Pinpoint the cell where the given text exists, returning its (x, y) midpoint coordinate. 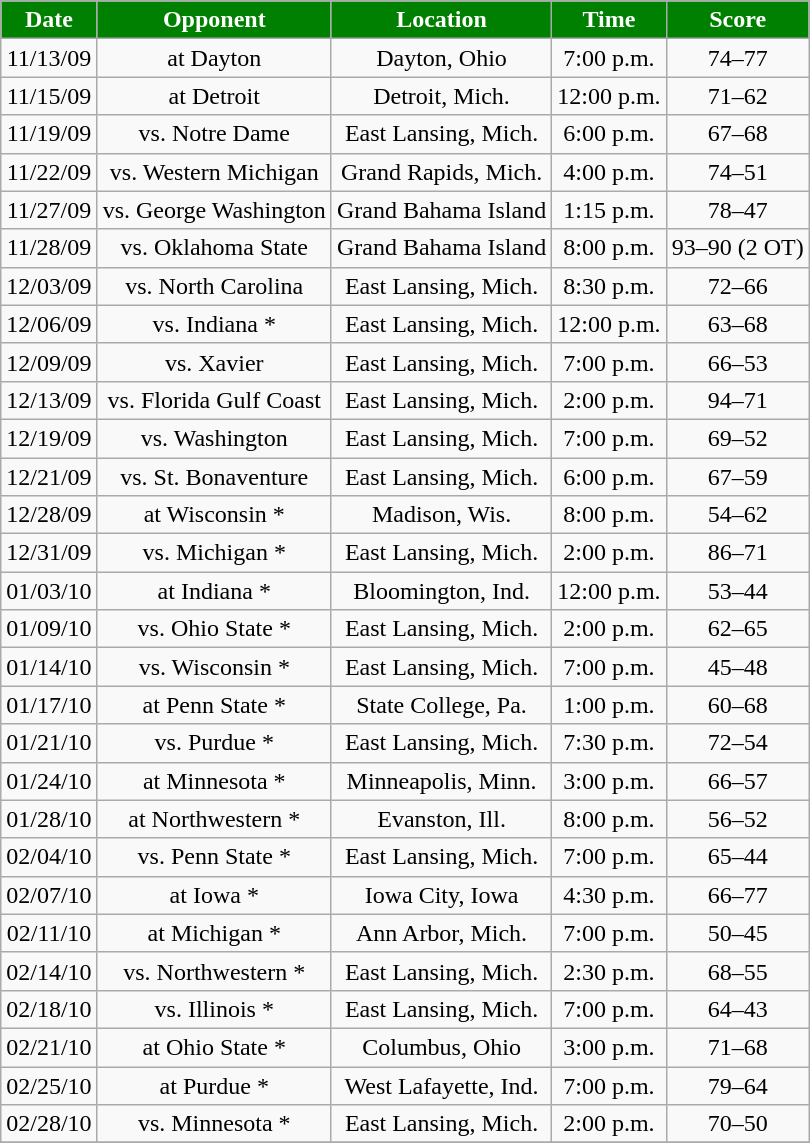
02/07/10 (49, 895)
2:30 p.m. (609, 971)
Madison, Wis. (441, 515)
70–50 (738, 1124)
01/09/10 (49, 629)
State College, Pa. (441, 705)
54–62 (738, 515)
62–65 (738, 629)
1:00 p.m. (609, 705)
79–64 (738, 1085)
vs. Notre Dame (214, 134)
72–66 (738, 286)
11/22/09 (49, 172)
Ann Arbor, Mich. (441, 933)
45–48 (738, 667)
71–68 (738, 1047)
at Ohio State * (214, 1047)
vs. North Carolina (214, 286)
63–68 (738, 324)
74–77 (738, 58)
67–68 (738, 134)
vs. Wisconsin * (214, 667)
1:15 p.m. (609, 210)
65–44 (738, 857)
vs. Purdue * (214, 743)
02/14/10 (49, 971)
66–57 (738, 781)
vs. Oklahoma State (214, 248)
78–47 (738, 210)
at Michigan * (214, 933)
64–43 (738, 1009)
02/18/10 (49, 1009)
Dayton, Ohio (441, 58)
at Purdue * (214, 1085)
at Detroit (214, 96)
vs. Northwestern * (214, 971)
11/15/09 (49, 96)
02/25/10 (49, 1085)
11/13/09 (49, 58)
vs. St. Bonaventure (214, 477)
vs. George Washington (214, 210)
71–62 (738, 96)
01/17/10 (49, 705)
01/03/10 (49, 591)
12/13/09 (49, 400)
4:30 p.m. (609, 895)
4:00 p.m. (609, 172)
at Penn State * (214, 705)
86–71 (738, 553)
Time (609, 20)
Evanston, Ill. (441, 819)
12/09/09 (49, 362)
at Indiana * (214, 591)
11/19/09 (49, 134)
67–59 (738, 477)
Iowa City, Iowa (441, 895)
vs. Washington (214, 438)
60–68 (738, 705)
Bloomington, Ind. (441, 591)
11/28/09 (49, 248)
Minneapolis, Minn. (441, 781)
53–44 (738, 591)
at Northwestern * (214, 819)
01/24/10 (49, 781)
vs. Indiana * (214, 324)
02/04/10 (49, 857)
12/03/09 (49, 286)
Date (49, 20)
at Minnesota * (214, 781)
at Dayton (214, 58)
vs. Ohio State * (214, 629)
94–71 (738, 400)
12/31/09 (49, 553)
vs. Western Michigan (214, 172)
69–52 (738, 438)
01/28/10 (49, 819)
7:30 p.m. (609, 743)
at Iowa * (214, 895)
vs. Florida Gulf Coast (214, 400)
66–53 (738, 362)
50–45 (738, 933)
11/27/09 (49, 210)
Columbus, Ohio (441, 1047)
01/14/10 (49, 667)
vs. Penn State * (214, 857)
vs. Minnesota * (214, 1124)
68–55 (738, 971)
72–54 (738, 743)
vs. Illinois * (214, 1009)
vs. Xavier (214, 362)
93–90 (2 OT) (738, 248)
Location (441, 20)
66–77 (738, 895)
West Lafayette, Ind. (441, 1085)
02/11/10 (49, 933)
02/28/10 (49, 1124)
12/28/09 (49, 515)
Grand Rapids, Mich. (441, 172)
01/21/10 (49, 743)
74–51 (738, 172)
12/21/09 (49, 477)
12/19/09 (49, 438)
02/21/10 (49, 1047)
Score (738, 20)
56–52 (738, 819)
Detroit, Mich. (441, 96)
12/06/09 (49, 324)
vs. Michigan * (214, 553)
Opponent (214, 20)
8:30 p.m. (609, 286)
at Wisconsin * (214, 515)
